Provide the (x, y) coordinate of the cell's center where the given text is located.  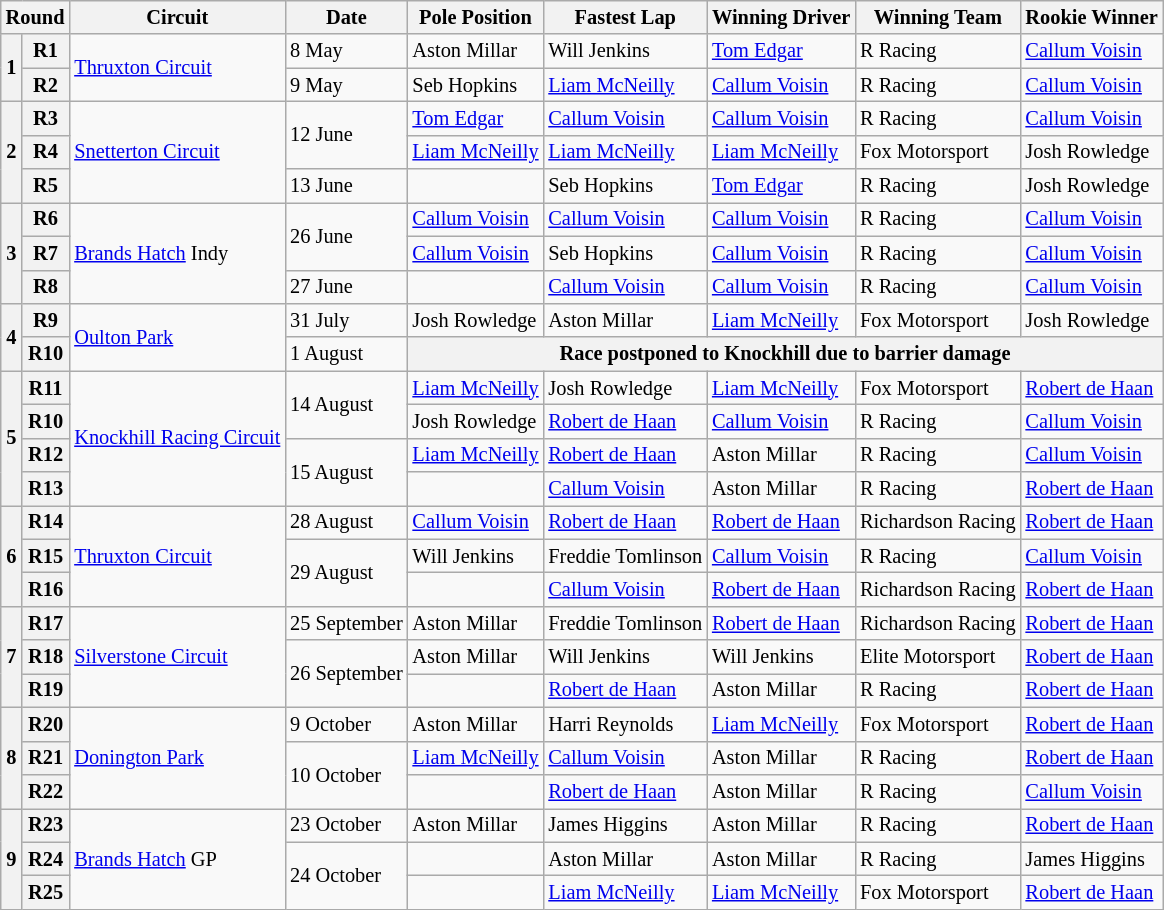
26 September (346, 674)
R23 (46, 825)
Elite Motorsport (938, 657)
R3 (46, 118)
14 August (346, 404)
7 (12, 656)
2 (12, 152)
R13 (46, 489)
29 August (346, 572)
Knockhill Racing Circuit (177, 438)
R25 (46, 892)
1 August (346, 354)
26 June (346, 236)
R1 (46, 51)
9 May (346, 85)
25 September (346, 623)
R15 (46, 556)
Silverstone Circuit (177, 656)
R5 (46, 186)
9 (12, 858)
Winning Driver (781, 17)
R20 (46, 724)
R14 (46, 522)
15 August (346, 472)
4 (12, 336)
5 (12, 438)
R17 (46, 623)
8 May (346, 51)
R18 (46, 657)
6 (12, 556)
R9 (46, 320)
R2 (46, 85)
Date (346, 17)
R12 (46, 455)
Winning Team (938, 17)
Donington Park (177, 758)
31 July (346, 320)
R19 (46, 690)
R21 (46, 758)
3 (12, 252)
9 October (346, 724)
1 (12, 68)
Brands Hatch GP (177, 858)
Harri Reynolds (625, 724)
28 August (346, 522)
R22 (46, 791)
24 October (346, 876)
R7 (46, 253)
Snetterton Circuit (177, 152)
R16 (46, 589)
Pole Position (476, 17)
Oulton Park (177, 336)
13 June (346, 186)
8 (12, 758)
Brands Hatch Indy (177, 252)
Round (36, 17)
R24 (46, 859)
R11 (46, 388)
27 June (346, 287)
23 October (346, 825)
R6 (46, 219)
10 October (346, 774)
R4 (46, 152)
Rookie Winner (1092, 17)
R8 (46, 287)
Circuit (177, 17)
12 June (346, 134)
Race postponed to Knockhill due to barrier damage (786, 354)
Fastest Lap (625, 17)
